Detect which cell encompasses the target text, then output its (X, Y) center coordinate. 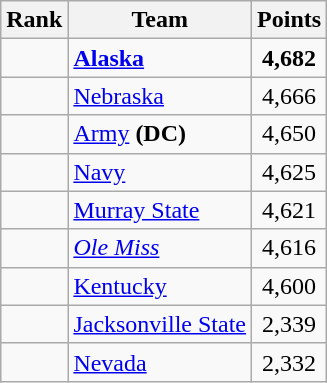
4,616 (290, 248)
Ole Miss (160, 248)
Murray State (160, 210)
Navy (160, 172)
Alaska (160, 58)
4,650 (290, 134)
Army (DC) (160, 134)
4,600 (290, 286)
4,621 (290, 210)
Points (290, 20)
4,625 (290, 172)
Jacksonville State (160, 324)
Team (160, 20)
Rank (34, 20)
2,339 (290, 324)
4,682 (290, 58)
Kentucky (160, 286)
2,332 (290, 362)
Nevada (160, 362)
Nebraska (160, 96)
4,666 (290, 96)
